Locate the cell with the specified text and output its [X, Y] center coordinate. 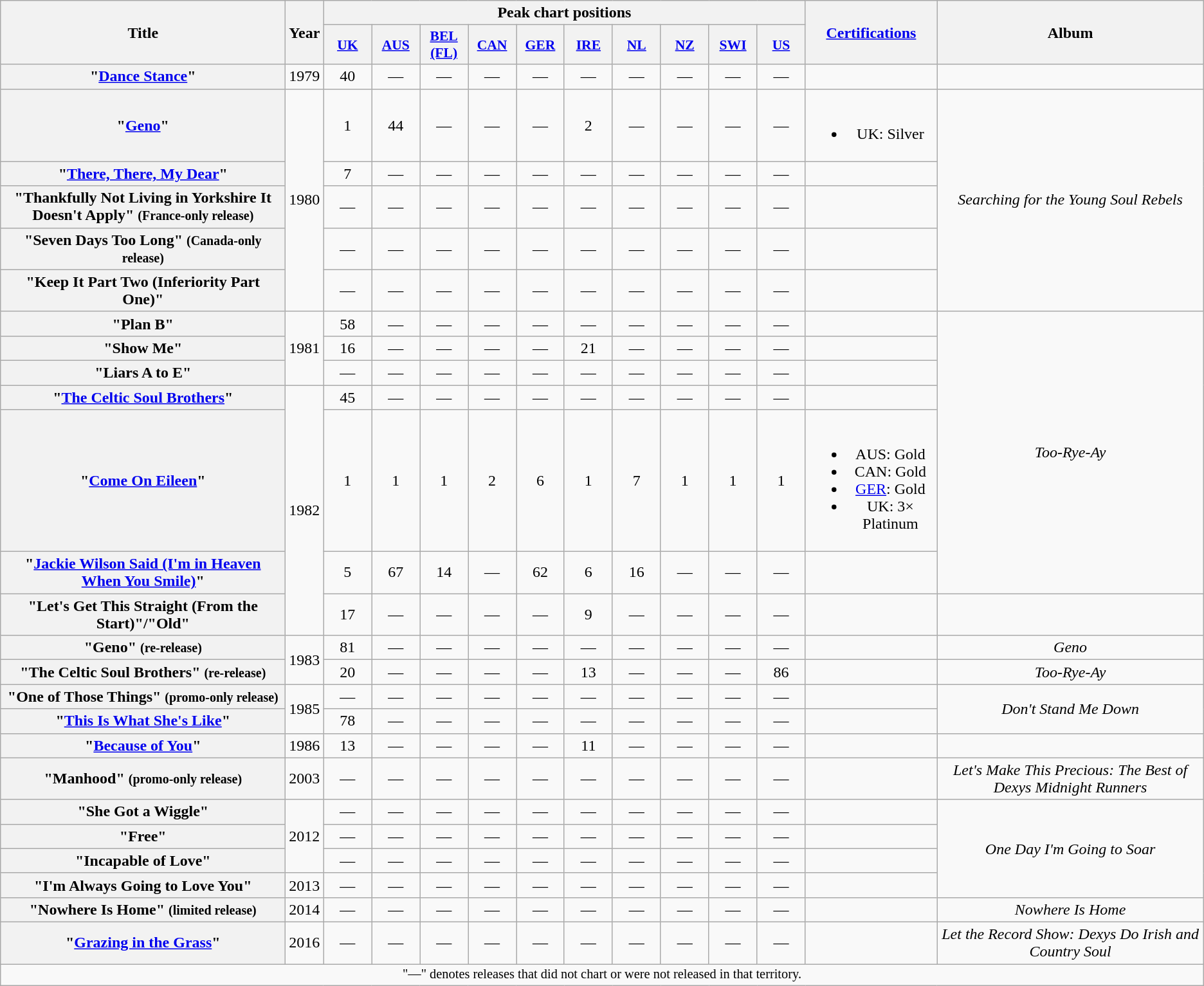
Don't Stand Me Down [1070, 709]
Title [143, 32]
11 [588, 745]
2012 [305, 836]
62 [540, 572]
"This Is What She's Like" [143, 721]
1981 [305, 348]
40 [347, 77]
78 [347, 721]
Album [1070, 32]
AUS [396, 45]
67 [396, 572]
5 [347, 572]
"Come On Eileen" [143, 481]
Geno [1070, 648]
US [781, 45]
"Geno" [143, 125]
BEL (FL) [444, 45]
NL [637, 45]
2016 [305, 943]
"Manhood" (promo-only release) [143, 778]
1980 [305, 200]
"There, There, My Dear" [143, 174]
"I'm Always Going to Love You" [143, 885]
GER [540, 45]
Year [305, 32]
"Thankfully Not Living in Yorkshire It Doesn't Apply" (France-only release) [143, 207]
"She Got a Wiggle" [143, 812]
1985 [305, 709]
UK: Silver [871, 125]
"The Celtic Soul Brothers" (re-release) [143, 672]
2003 [305, 778]
"Plan B" [143, 324]
1986 [305, 745]
45 [347, 397]
17 [347, 615]
1979 [305, 77]
"Jackie Wilson Said (I'm in Heaven When You Smile)" [143, 572]
Certifications [871, 32]
"Keep It Part Two (Inferiority Part One)" [143, 291]
CAN [493, 45]
1983 [305, 660]
"Let's Get This Straight (From the Start)"/"Old" [143, 615]
44 [396, 125]
"Incapable of Love" [143, 861]
NZ [684, 45]
2014 [305, 909]
SWI [733, 45]
Peak chart positions [565, 13]
AUS: GoldCAN: GoldGER: GoldUK: 3× Platinum [871, 481]
"Liars A to E" [143, 372]
"Nowhere Is Home" (limited release) [143, 909]
20 [347, 672]
81 [347, 648]
UK [347, 45]
One Day I'm Going to Soar [1070, 848]
21 [588, 348]
"Free" [143, 836]
"Because of You" [143, 745]
"Show Me" [143, 348]
86 [781, 672]
14 [444, 572]
"Grazing in the Grass" [143, 943]
9 [588, 615]
"—" denotes releases that did not chart or were not released in that territory. [602, 974]
Searching for the Young Soul Rebels [1070, 200]
"Dance Stance" [143, 77]
2013 [305, 885]
"Geno" (re-release) [143, 648]
58 [347, 324]
1982 [305, 509]
Let the Record Show: Dexys Do Irish and Country Soul [1070, 943]
"One of Those Things" (promo-only release) [143, 697]
"Seven Days Too Long" (Canada-only release) [143, 248]
"The Celtic Soul Brothers" [143, 397]
IRE [588, 45]
Let's Make This Precious: The Best of Dexys Midnight Runners [1070, 778]
Nowhere Is Home [1070, 909]
